Capture the cell that displays the provided text and extract its (x, y) central coordinate. 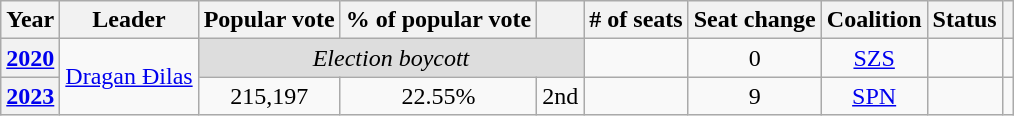
Status (964, 20)
Popular vote (269, 20)
% of popular vote (438, 20)
# of seats (636, 20)
2023 (30, 96)
215,197 (269, 96)
Seat change (754, 20)
0 (754, 58)
22.55% (438, 96)
Coalition (874, 20)
2nd (560, 96)
9 (754, 96)
Leader (129, 20)
Year (30, 20)
Dragan Đilas (129, 77)
SPN (874, 96)
2020 (30, 58)
Election boycott (391, 58)
SZS (874, 58)
